Identify which cell holds the provided text, then report its [X, Y] central coordinate. 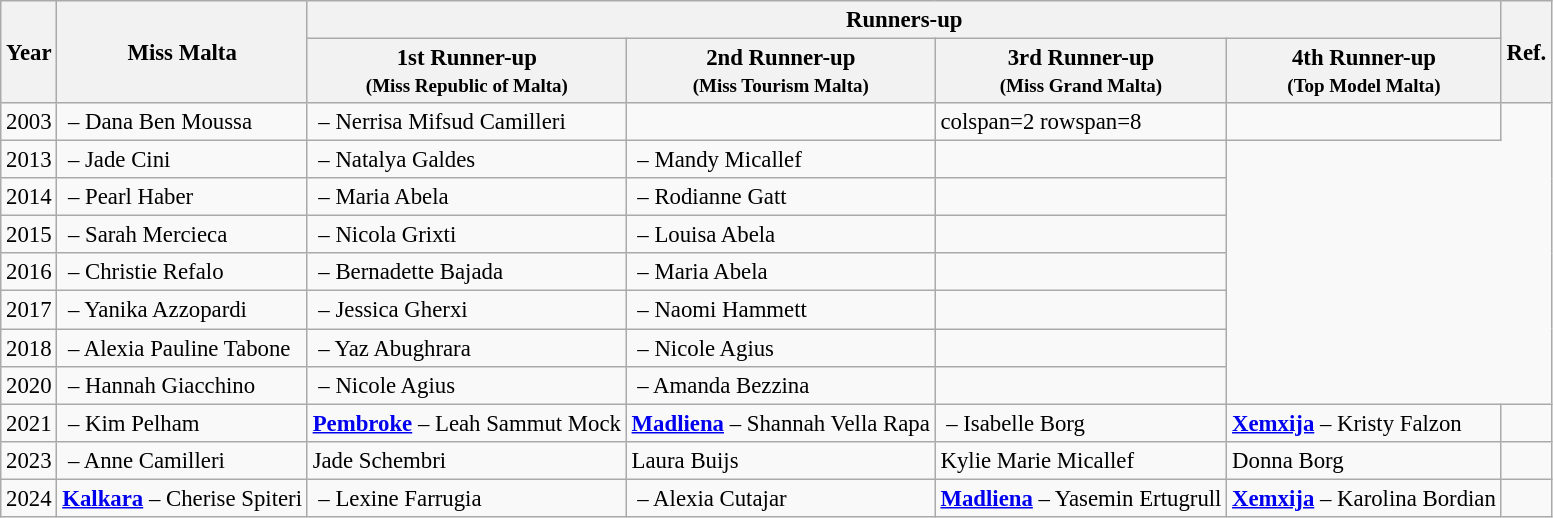
2014 [29, 197]
– Louisa Abela [780, 235]
– Alexia Cutajar [780, 498]
– Pearl Haber [182, 197]
Runners-up [904, 20]
Kalkara – Cherise Spiteri [182, 498]
– Alexia Pauline Tabone [182, 348]
– Rodianne Gatt [780, 197]
1st Runner-up(Miss Republic of Malta) [466, 72]
2020 [29, 385]
– Yaz Abughrara [466, 348]
– Mandy Micallef [780, 160]
Madliena – Shannah Vella Rapa [780, 423]
Ref. [1526, 52]
Xemxija – Karolina Bordian [1364, 498]
– Bernadette Bajada [466, 273]
2015 [29, 235]
2018 [29, 348]
– Nicola Grixti [466, 235]
– Isabelle Borg [1081, 423]
Donna Borg [1364, 460]
– Kim Pelham [182, 423]
2016 [29, 273]
– Nerrisa Mifsud Camilleri [466, 122]
2017 [29, 310]
2nd Runner-up(Miss Tourism Malta) [780, 72]
– Dana Ben Moussa [182, 122]
3rd Runner-up(Miss Grand Malta) [1081, 72]
Xemxija – Kristy Falzon [1364, 423]
– Lexine Farrugia [466, 498]
4th Runner-up(Top Model Malta) [1364, 72]
– Jade Cini [182, 160]
Pembroke – Leah Sammut Mock [466, 423]
2021 [29, 423]
– Anne Camilleri [182, 460]
Year [29, 52]
Jade Schembri [466, 460]
Laura Buijs [780, 460]
2003 [29, 122]
– Amanda Bezzina [780, 385]
– Jessica Gherxi [466, 310]
– Christie Refalo [182, 273]
– Natalya Galdes [466, 160]
– Naomi Hammett [780, 310]
2013 [29, 160]
Madliena – Yasemin Ertugrull [1081, 498]
– Hannah Giacchino [182, 385]
2024 [29, 498]
colspan=2 rowspan=8 [1081, 122]
Kylie Marie Micallef [1081, 460]
2023 [29, 460]
Miss Malta [182, 52]
– Yanika Azzopardi [182, 310]
– Sarah Mercieca [182, 235]
